Output the (x, y) coordinate of the center of the cell containing the given text.  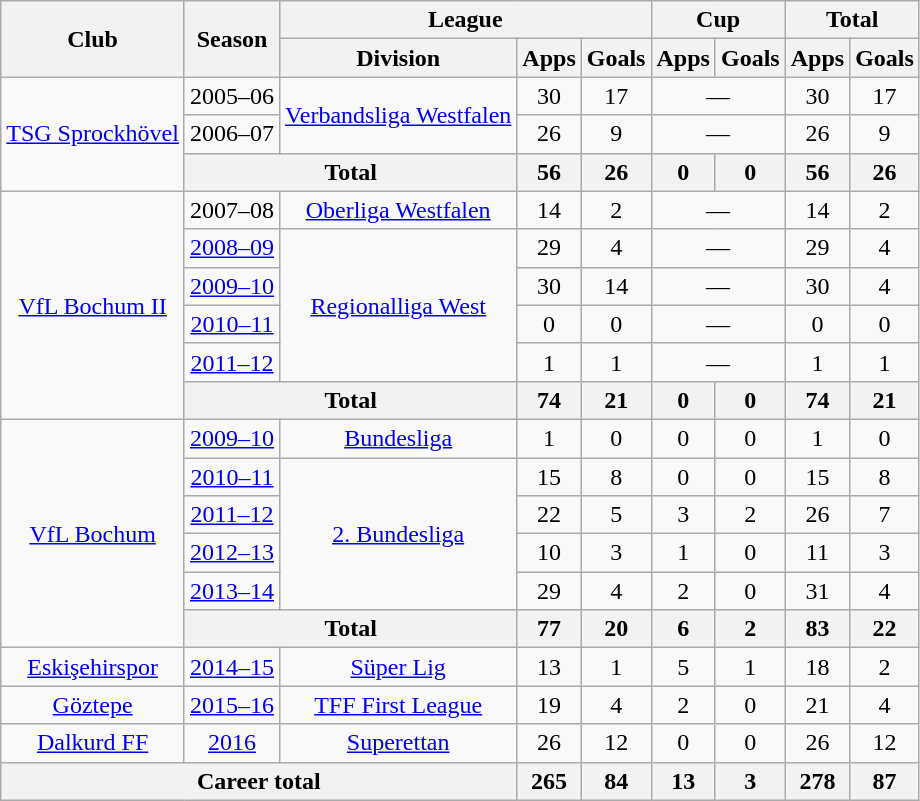
Göztepe (93, 705)
Career total (259, 781)
7 (885, 515)
League (466, 20)
2012–13 (232, 553)
84 (616, 781)
Season (232, 39)
2. Bundesliga (398, 534)
Club (93, 39)
Eskişehirspor (93, 667)
Regionalliga West (398, 305)
19 (549, 705)
Bundesliga (398, 438)
2015–16 (232, 705)
2008–09 (232, 248)
2013–14 (232, 591)
31 (817, 591)
Superettan (398, 743)
2007–08 (232, 210)
TFF First League (398, 705)
20 (616, 629)
77 (549, 629)
83 (817, 629)
2005–06 (232, 96)
Division (398, 58)
VfL Bochum (93, 533)
278 (817, 781)
Süper Lig (398, 667)
2006–07 (232, 134)
2014–15 (232, 667)
18 (817, 667)
6 (683, 629)
265 (549, 781)
Dalkurd FF (93, 743)
10 (549, 553)
11 (817, 553)
87 (885, 781)
Cup (718, 20)
Verbandsliga Westfalen (398, 115)
TSG Sprockhövel (93, 134)
Oberliga Westfalen (398, 210)
2016 (232, 743)
VfL Bochum II (93, 305)
